Provide the [x, y] coordinate of the cell's center where the given text is located.  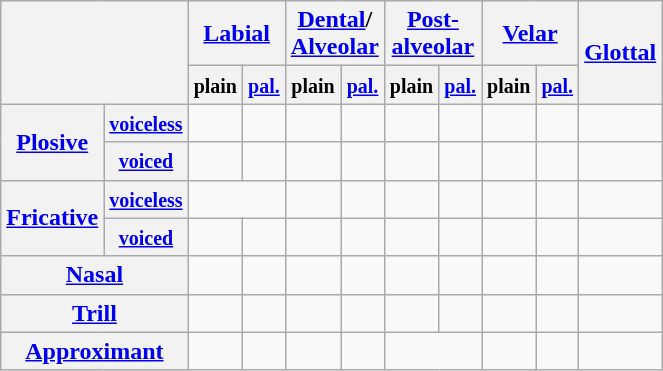
Labial [236, 34]
Post-alveolar [432, 34]
Approximant [94, 351]
Nasal [94, 275]
Glottal [620, 52]
Fricative [52, 218]
Dental/Alveolar [334, 34]
Trill [94, 313]
Plosive [52, 142]
Velar [530, 34]
